Scan for the cell matching the given text and deliver its [X, Y] coordinate at center. 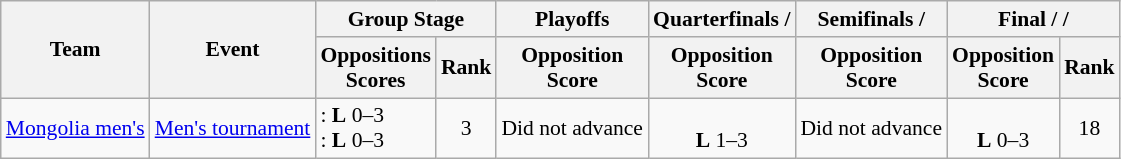
Group Stage [406, 19]
Men's tournament [233, 128]
OppositionsScores [376, 68]
Team [76, 50]
3 [466, 128]
18 [1090, 128]
Quarterfinals / [722, 19]
Playoffs [572, 19]
Mongolia men's [76, 128]
Event [233, 50]
L 0–3 [1003, 128]
Final / / [1034, 19]
L 1–3 [722, 128]
: L 0–3: L 0–3 [376, 128]
Semifinals / [871, 19]
